Capture the cell that displays the provided text and extract its (X, Y) central coordinate. 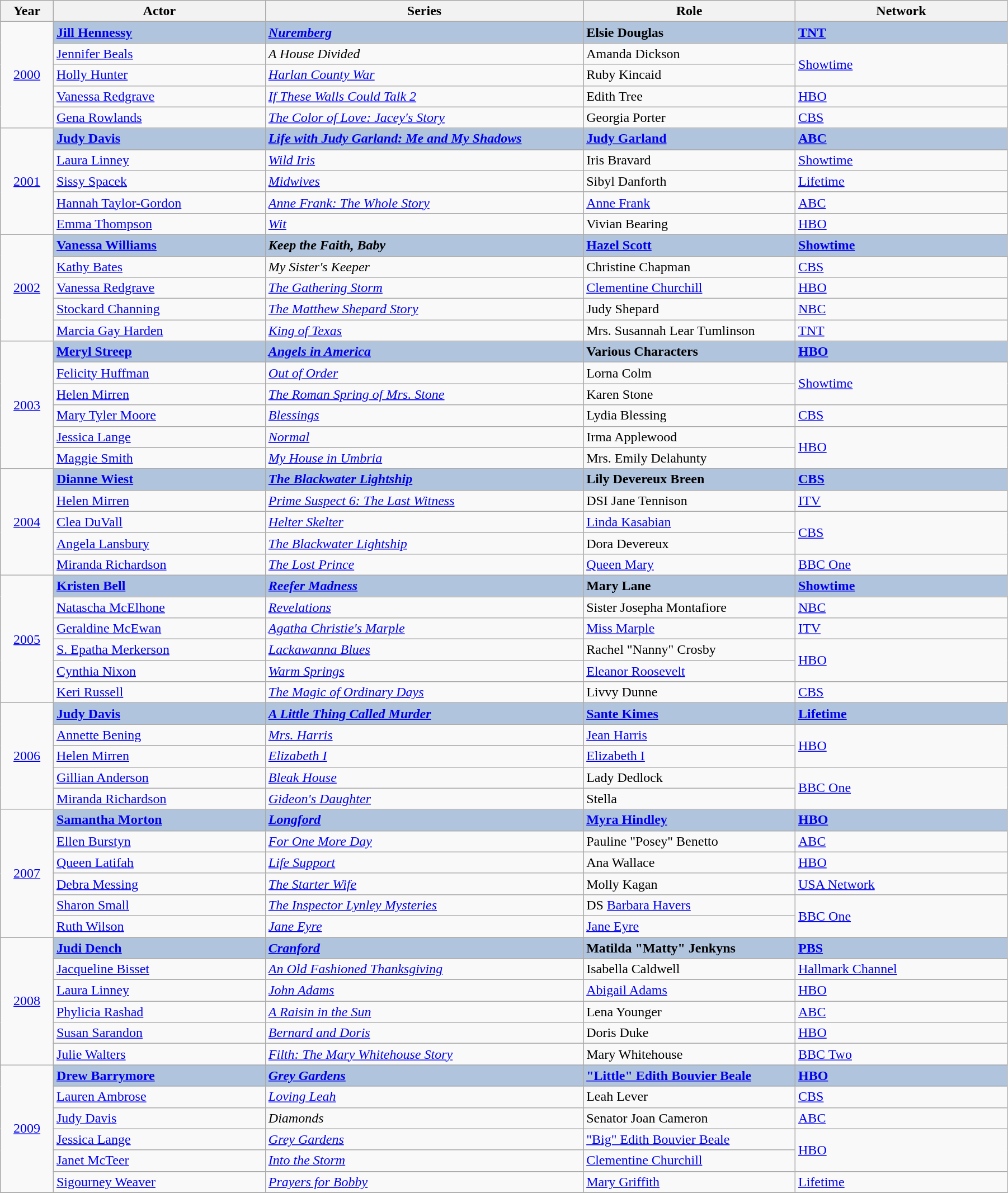
2001 (27, 181)
Mary Griffith (689, 1182)
Sister Josepha Montafiore (689, 607)
2007 (27, 873)
Keri Russell (159, 692)
Jacqueline Bisset (159, 969)
Mary Lane (689, 586)
Judy Shepard (689, 309)
Marcia Gay Harden (159, 331)
Drew Barrymore (159, 1076)
Felicity Huffman (159, 373)
The Starter Wife (424, 884)
Stockard Channing (159, 309)
Kathy Bates (159, 267)
For One More Day (424, 841)
2008 (27, 1001)
Abigail Adams (689, 991)
2009 (27, 1129)
Loving Leah (424, 1097)
Wild Iris (424, 160)
The Gathering Storm (424, 288)
Stella (689, 799)
Prayers for Bobby (424, 1182)
A House Divided (424, 54)
Anne Frank: The Whole Story (424, 202)
Myra Hindley (689, 820)
Irma Applewood (689, 437)
Mary Whitehouse (689, 1054)
Midwives (424, 181)
Bernard and Doris (424, 1033)
Angels in America (424, 352)
Meryl Streep (159, 352)
King of Texas (424, 331)
Isabella Caldwell (689, 969)
Phylicia Rashad (159, 1012)
Dora Devereux (689, 543)
Emma Thompson (159, 224)
My House in Umbria (424, 458)
Sante Kimes (689, 714)
Doris Duke (689, 1033)
Sibyl Danforth (689, 181)
PBS (902, 948)
Mrs. Harris (424, 735)
Susan Sarandon (159, 1033)
Linda Kasabian (689, 522)
Harlan County War (424, 75)
Lydia Blessing (689, 416)
Life Support (424, 862)
The Roman Spring of Mrs. Stone (424, 394)
An Old Fashioned Thanksgiving (424, 969)
S. Epatha Merkerson (159, 650)
DS Barbara Havers (689, 905)
BBC Two (902, 1054)
Julie Walters (159, 1054)
Lena Younger (689, 1012)
Samantha Morton (159, 820)
2006 (27, 756)
Hazel Scott (689, 245)
Queen Mary (689, 564)
Role (689, 11)
Agatha Christie's Marple (424, 629)
Amanda Dickson (689, 54)
2002 (27, 287)
Angela Lansbury (159, 543)
Dianne Wiest (159, 479)
Warm Springs (424, 671)
Anne Frank (689, 202)
Wit (424, 224)
Revelations (424, 607)
Network (902, 11)
The Inspector Lynley Mysteries (424, 905)
Ellen Burstyn (159, 841)
2004 (27, 522)
Lily Devereux Breen (689, 479)
Into the Storm (424, 1161)
Diamonds (424, 1118)
Filth: The Mary Whitehouse Story (424, 1054)
Gena Rowlands (159, 117)
Eleanor Roosevelt (689, 671)
Janet McTeer (159, 1161)
Jennifer Beals (159, 54)
Ruby Kincaid (689, 75)
The Color of Love: Jacey's Story (424, 117)
Sigourney Weaver (159, 1182)
Vivian Bearing (689, 224)
A Raisin in the Sun (424, 1012)
Sharon Small (159, 905)
Normal (424, 437)
The Matthew Shepard Story (424, 309)
Gideon's Daughter (424, 799)
The Lost Prince (424, 564)
2003 (27, 405)
Rachel "Nanny" Crosby (689, 650)
Natascha McElhone (159, 607)
Iris Bravard (689, 160)
Bleak House (424, 777)
Jill Hennessy (159, 32)
Year (27, 11)
Reefer Madness (424, 586)
Queen Latifah (159, 862)
Geraldine McEwan (159, 629)
Various Characters (689, 352)
Lauren Ambrose (159, 1097)
Karen Stone (689, 394)
Keep the Faith, Baby (424, 245)
Senator Joan Cameron (689, 1118)
Hannah Taylor-Gordon (159, 202)
Cynthia Nixon (159, 671)
Gillian Anderson (159, 777)
Clea DuVall (159, 522)
"Big" Edith Bouvier Beale (689, 1139)
Nuremberg (424, 32)
The Magic of Ordinary Days (424, 692)
Blessings (424, 416)
Matilda "Matty" Jenkyns (689, 948)
Maggie Smith (159, 458)
USA Network (902, 884)
Prime Suspect 6: The Last Witness (424, 501)
Leah Lever (689, 1097)
Edith Tree (689, 96)
Molly Kagan (689, 884)
Mary Tyler Moore (159, 416)
If These Walls Could Talk 2 (424, 96)
"Little" Edith Bouvier Beale (689, 1076)
A Little Thing Called Murder (424, 714)
Elsie Douglas (689, 32)
Helter Skelter (424, 522)
Debra Messing (159, 884)
Longford (424, 820)
John Adams (424, 991)
Series (424, 11)
Vanessa Williams (159, 245)
Sissy Spacek (159, 181)
Lorna Colm (689, 373)
Cranford (424, 948)
Actor (159, 11)
Christine Chapman (689, 267)
Ruth Wilson (159, 926)
Annette Bening (159, 735)
Ana Wallace (689, 862)
Mrs. Emily Delahunty (689, 458)
2000 (27, 75)
Life with Judy Garland: Me and My Shadows (424, 139)
Livvy Dunne (689, 692)
Out of Order (424, 373)
Judi Dench (159, 948)
Lackawanna Blues (424, 650)
2005 (27, 639)
Mrs. Susannah Lear Tumlinson (689, 331)
Lady Dedlock (689, 777)
DSI Jane Tennison (689, 501)
Kristen Bell (159, 586)
Miss Marple (689, 629)
Pauline "Posey" Benetto (689, 841)
My Sister's Keeper (424, 267)
Holly Hunter (159, 75)
Hallmark Channel (902, 969)
Jean Harris (689, 735)
Georgia Porter (689, 117)
Judy Garland (689, 139)
